Pinpoint the cell where the given text exists, returning its [X, Y] midpoint coordinate. 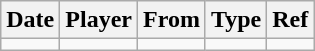
Date [30, 20]
Ref [290, 20]
From [171, 20]
Type [236, 20]
Player [99, 20]
